Provide the (x, y) coordinate of the cell's center where the given text is located.  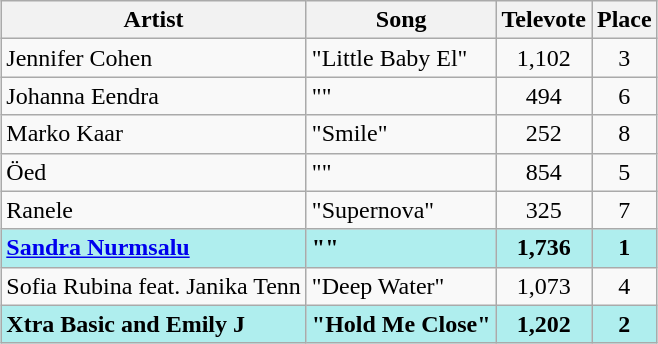
Ranele (154, 210)
7 (625, 210)
Johanna Eendra (154, 96)
494 (544, 96)
Öed (154, 172)
Jennifer Cohen (154, 58)
252 (544, 134)
Xtra Basic and Emily J (154, 324)
"Hold Me Close" (401, 324)
Artist (154, 20)
1,073 (544, 286)
"Smile" (401, 134)
Sandra Nurmsalu (154, 248)
1,102 (544, 58)
4 (625, 286)
"Deep Water" (401, 286)
Place (625, 20)
1 (625, 248)
6 (625, 96)
"Supernova" (401, 210)
Marko Kaar (154, 134)
1,202 (544, 324)
Sofia Rubina feat. Janika Tenn (154, 286)
5 (625, 172)
3 (625, 58)
Televote (544, 20)
325 (544, 210)
854 (544, 172)
8 (625, 134)
1,736 (544, 248)
2 (625, 324)
Song (401, 20)
"Little Baby El" (401, 58)
